Identify which cell holds the provided text, then report its [x, y] central coordinate. 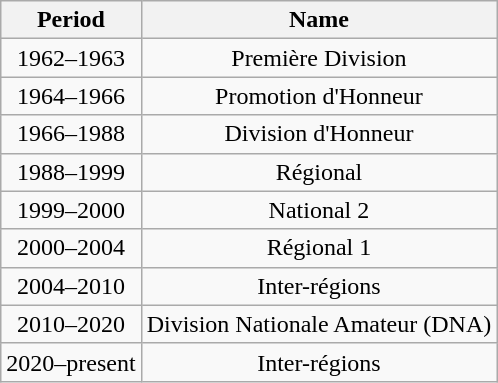
1964–1966 [71, 96]
Promotion d'Honneur [319, 96]
Régional [319, 172]
1966–1988 [71, 134]
Division Nationale Amateur (DNA) [319, 324]
Première Division [319, 58]
National 2 [319, 210]
Name [319, 20]
2004–2010 [71, 286]
2020–present [71, 362]
1988–1999 [71, 172]
2010–2020 [71, 324]
Régional 1 [319, 248]
1962–1963 [71, 58]
1999–2000 [71, 210]
Division d'Honneur [319, 134]
Period [71, 20]
2000–2004 [71, 248]
